For the text-containing cell, return its midpoint in (X, Y) coordinate format. 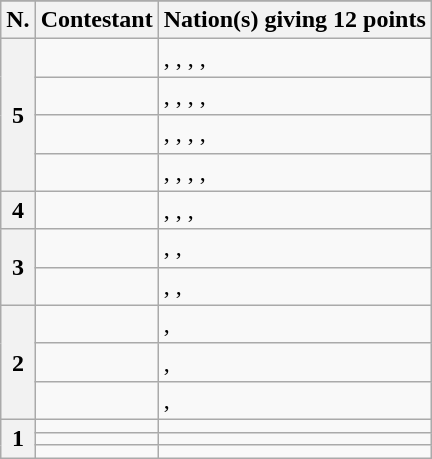
4 (18, 210)
Nation(s) giving 12 points (294, 20)
N. (18, 20)
1 (18, 438)
5 (18, 115)
Contestant (96, 20)
, , , (294, 210)
3 (18, 267)
2 (18, 362)
